From the cell containing the given text, extract its center point as (X, Y) coordinate. 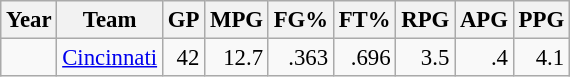
.696 (364, 58)
Team (110, 20)
3.5 (426, 58)
FG% (300, 20)
.363 (300, 58)
.4 (484, 58)
12.7 (237, 58)
Year (29, 20)
PPG (541, 20)
MPG (237, 20)
RPG (426, 20)
Cincinnati (110, 58)
APG (484, 20)
FT% (364, 20)
GP (183, 20)
42 (183, 58)
4.1 (541, 58)
